Provide the (x, y) coordinate of the cell's center where the given text is located.  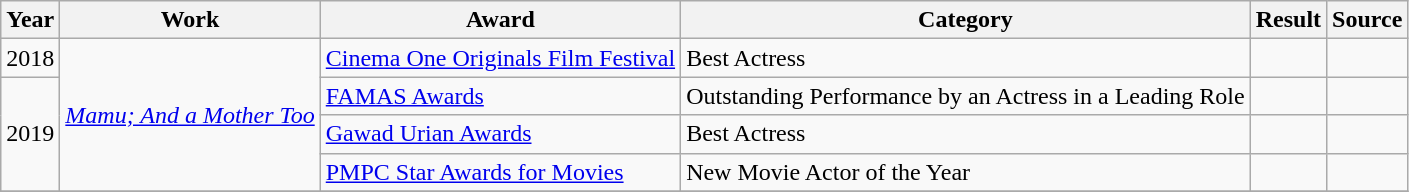
2019 (30, 134)
New Movie Actor of the Year (966, 172)
PMPC Star Awards for Movies (500, 172)
Year (30, 20)
FAMAS Awards (500, 96)
Award (500, 20)
Cinema One Originals Film Festival (500, 58)
Gawad Urian Awards (500, 134)
Category (966, 20)
Mamu; And a Mother Too (190, 115)
Work (190, 20)
Source (1368, 20)
Result (1288, 20)
Outstanding Performance by an Actress in a Leading Role (966, 96)
2018 (30, 58)
